Determine the [x, y] coordinate at the center of the cell enclosing the given text.  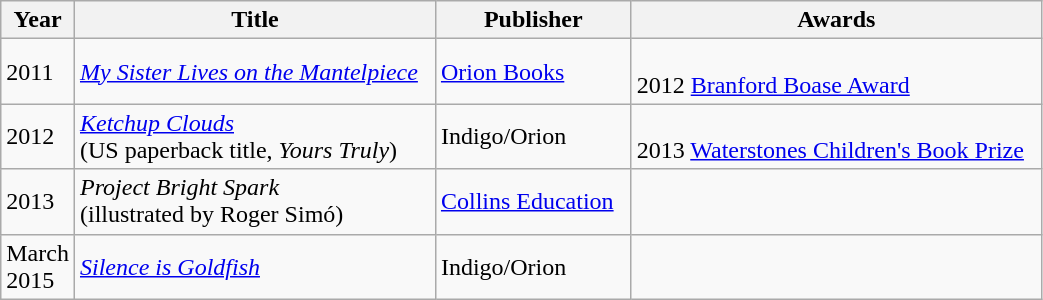
Year [38, 20]
Project Bright Spark (illustrated by Roger Simó) [254, 202]
2013 Waterstones Children's Book Prize [836, 136]
Silence is Goldfish [254, 266]
2012 Branford Boase Award [836, 72]
Orion Books [533, 72]
Title [254, 20]
Publisher [533, 20]
Awards [836, 20]
Ketchup Clouds (US paperback title, Yours Truly) [254, 136]
2013 [38, 202]
March2015 [38, 266]
2012 [38, 136]
Collins Education [533, 202]
2011 [38, 72]
My Sister Lives on the Mantelpiece [254, 72]
